Pinpoint the cell where the given text exists, returning its [X, Y] midpoint coordinate. 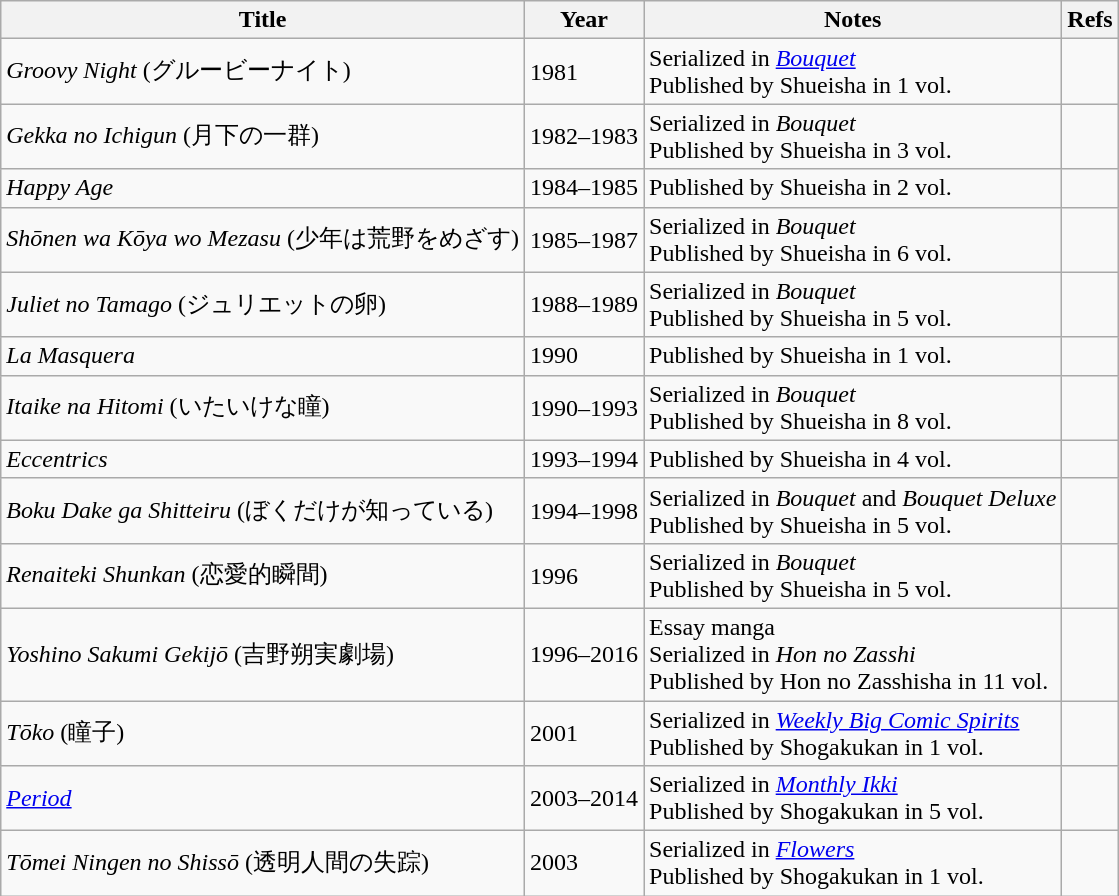
1993–1994 [584, 459]
Refs [1090, 20]
Serialized in BouquetPublished by Shueisha in 8 vol. [853, 408]
1990–1993 [584, 408]
Published by Shueisha in 1 vol. [853, 356]
Period [263, 798]
Gekka no Ichigun (月下の一群) [263, 136]
Published by Shueisha in 2 vol. [853, 188]
Serialized in FlowersPublished by Shogakukan in 1 vol. [853, 864]
1984–1985 [584, 188]
Year [584, 20]
Tōmei Ningen no Shissō (透明人間の失踪) [263, 864]
1985–1987 [584, 240]
Title [263, 20]
1996–2016 [584, 654]
2003–2014 [584, 798]
Serialized in BouquetPublished by Shueisha in 6 vol. [853, 240]
Essay mangaSerialized in Hon no ZasshiPublished by Hon no Zasshisha in 11 vol. [853, 654]
Shōnen wa Kōya wo Mezasu (少年は荒野をめざす) [263, 240]
1988–1989 [584, 304]
2003 [584, 864]
Published by Shueisha in 4 vol. [853, 459]
1996 [584, 576]
Serialized in Bouquet and Bouquet DeluxePublished by Shueisha in 5 vol. [853, 510]
Serialized in BouquetPublished by Shueisha in 3 vol. [853, 136]
1990 [584, 356]
Renaiteki Shunkan (恋愛的瞬間) [263, 576]
Notes [853, 20]
Juliet no Tamago (ジュリエットの卵) [263, 304]
1981 [584, 72]
La Masquera [263, 356]
Itaike na Hitomi (いたいけな瞳) [263, 408]
Serialized in Monthly IkkiPublished by Shogakukan in 5 vol. [853, 798]
Happy Age [263, 188]
Serialized in Weekly Big Comic SpiritsPublished by Shogakukan in 1 vol. [853, 732]
Tōko (瞳子) [263, 732]
Groovy Night (グルービーナイト) [263, 72]
2001 [584, 732]
1982–1983 [584, 136]
Serialized in BouquetPublished by Shueisha in 1 vol. [853, 72]
Eccentrics [263, 459]
Yoshino Sakumi Gekijō (吉野朔実劇場) [263, 654]
1994–1998 [584, 510]
Boku Dake ga Shitteiru (ぼくだけが知っている) [263, 510]
